Identify which cell holds the provided text, then report its (X, Y) central coordinate. 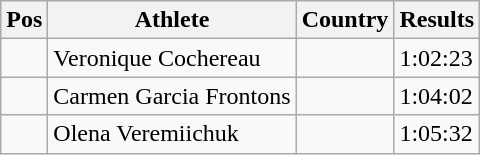
Pos (24, 20)
Results (437, 20)
Country (345, 20)
Athlete (172, 20)
Olena Veremiichuk (172, 134)
1:04:02 (437, 96)
Carmen Garcia Frontons (172, 96)
1:05:32 (437, 134)
1:02:23 (437, 58)
Veronique Cochereau (172, 58)
